Extract the (X, Y) coordinate from the center of the cell holding the provided text.  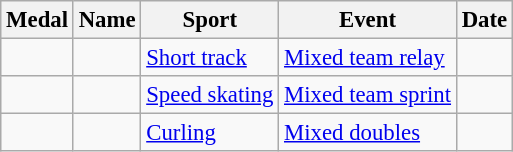
Event (368, 20)
Mixed team relay (368, 58)
Curling (210, 133)
Name (107, 20)
Date (484, 20)
Sport (210, 20)
Mixed doubles (368, 133)
Short track (210, 58)
Mixed team sprint (368, 95)
Speed skating (210, 95)
Medal (38, 20)
